Return the [X, Y] coordinate for the center point of the cell that contains the specified text.  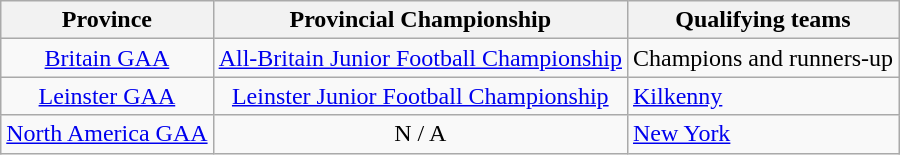
North America GAA [107, 134]
Qualifying teams [762, 20]
Provincial Championship [420, 20]
Kilkenny [762, 96]
Leinster GAA [107, 96]
All-Britain Junior Football Championship [420, 58]
New York [762, 134]
Province [107, 20]
Leinster Junior Football Championship [420, 96]
N / A [420, 134]
Champions and runners-up [762, 58]
Britain GAA [107, 58]
